Pinpoint the cell where the given text exists, returning its (x, y) midpoint coordinate. 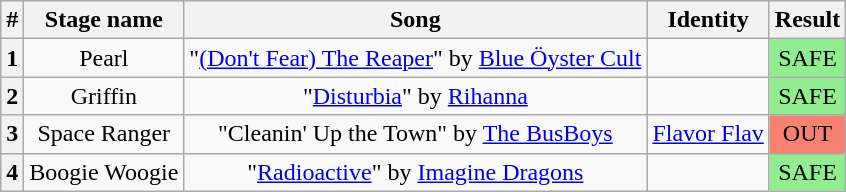
"Cleanin' Up the Town" by The BusBoys (416, 134)
3 (12, 134)
"Disturbia" by Rihanna (416, 96)
Identity (708, 20)
"(Don't Fear) The Reaper" by Blue Öyster Cult (416, 58)
Space Ranger (104, 134)
Boogie Woogie (104, 172)
"Radioactive" by Imagine Dragons (416, 172)
2 (12, 96)
Flavor Flav (708, 134)
# (12, 20)
1 (12, 58)
OUT (807, 134)
Pearl (104, 58)
Song (416, 20)
Griffin (104, 96)
Result (807, 20)
Stage name (104, 20)
4 (12, 172)
